Identify which cell holds the provided text, then report its (x, y) central coordinate. 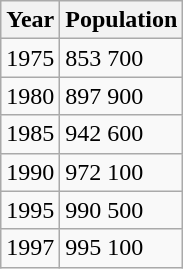
897 900 (122, 96)
1997 (30, 248)
853 700 (122, 58)
1990 (30, 172)
972 100 (122, 172)
1985 (30, 134)
1980 (30, 96)
1995 (30, 210)
Year (30, 20)
990 500 (122, 210)
995 100 (122, 248)
942 600 (122, 134)
1975 (30, 58)
Population (122, 20)
